Locate the cell with the specified text and output its [X, Y] center coordinate. 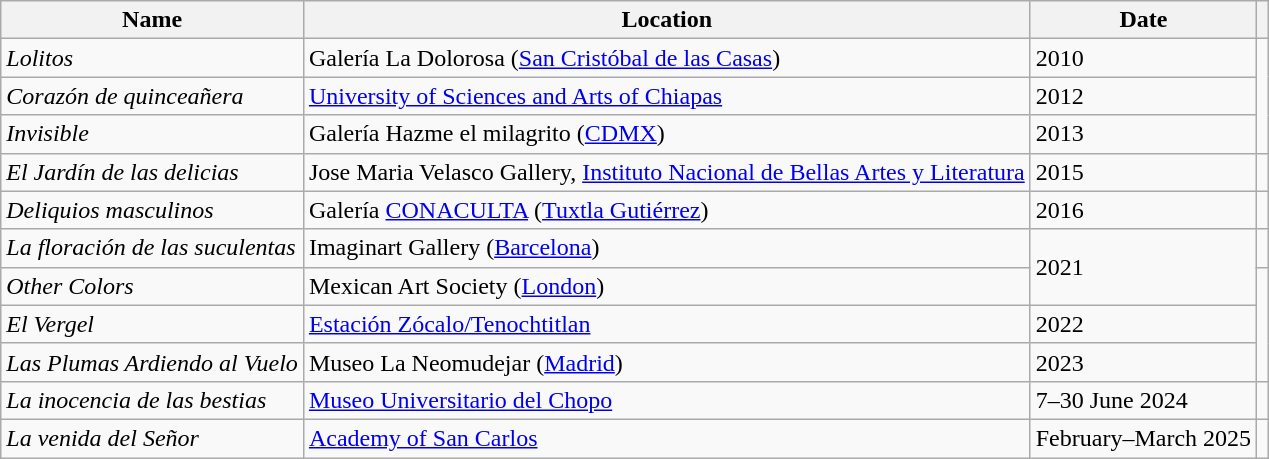
Deliquios masculinos [152, 210]
2012 [1143, 96]
7–30 June 2024 [1143, 400]
2021 [1143, 267]
Las Plumas Ardiendo al Vuelo [152, 362]
Galería CONACULTA (Tuxtla Gutiérrez) [666, 210]
Estación Zócalo/Tenochtitlan [666, 324]
2023 [1143, 362]
2016 [1143, 210]
Imaginart Gallery (Barcelona) [666, 248]
Academy of San Carlos [666, 438]
Name [152, 20]
Mexican Art Society (London) [666, 286]
Lolitos [152, 58]
2022 [1143, 324]
La inocencia de las bestias [152, 400]
Corazón de quinceañera [152, 96]
Museo Universitario del Chopo [666, 400]
2010 [1143, 58]
Date [1143, 20]
Galería Hazme el milagrito (CDMX) [666, 134]
2013 [1143, 134]
El Jardín de las delicias [152, 172]
2015 [1143, 172]
Location [666, 20]
Other Colors [152, 286]
University of Sciences and Arts of Chiapas [666, 96]
February–March 2025 [1143, 438]
Invisible [152, 134]
Museo La Neomudejar (Madrid) [666, 362]
Galería La Dolorosa (San Cristóbal de las Casas) [666, 58]
Jose Maria Velasco Gallery, Instituto Nacional de Bellas Artes y Literatura [666, 172]
La venida del Señor [152, 438]
El Vergel [152, 324]
La floración de las suculentas [152, 248]
